Extract the [x, y] coordinate from the center of the cell holding the provided text.  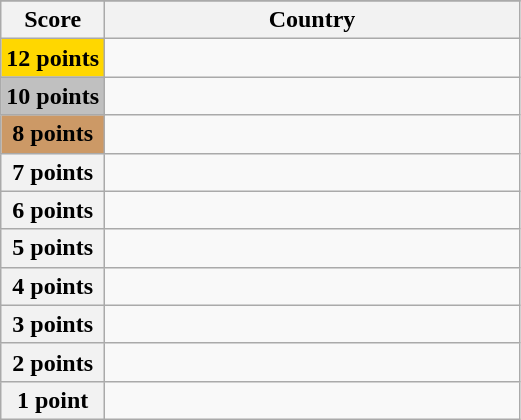
3 points [53, 324]
Country [312, 20]
10 points [53, 96]
6 points [53, 210]
2 points [53, 362]
1 point [53, 400]
4 points [53, 286]
8 points [53, 134]
5 points [53, 248]
7 points [53, 172]
Score [53, 20]
12 points [53, 58]
